Determine the [x, y] coordinate at the center of the cell enclosing the given text.  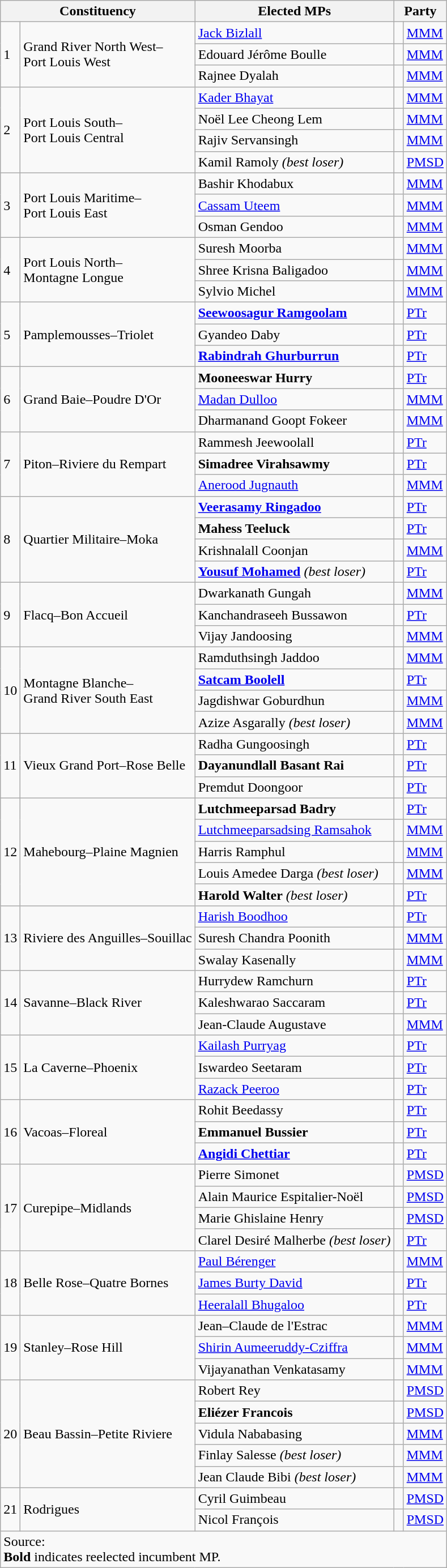
Azize Asgarally (best loser) [295, 723]
Shirin Aumeeruddy-Cziffra [295, 1348]
Edouard Jérôme Boulle [295, 54]
Jean-Claude Augustave [295, 1024]
Gyandeo Daby [295, 335]
Port Louis Maritime–Port Louis East [108, 205]
3 [10, 205]
Heeralall Bhugaloo [295, 1304]
Rohit Beedassy [295, 1110]
Vidula Nababasing [295, 1434]
Jack Bizlall [295, 33]
16 [10, 1132]
Iswardeo Seetaram [295, 1067]
Pierre Simonet [295, 1175]
Port Louis South–Port Louis Central [108, 130]
Rajnee Dyalah [295, 76]
Jean–Claude de l'Estrac [295, 1326]
Clarel Desiré Malherbe (best loser) [295, 1240]
Finlay Salesse (best loser) [295, 1455]
15 [10, 1067]
La Caverne–Phoenix [108, 1067]
Madan Dulloo [295, 399]
Lutchmeeparsadsing Ramsahok [295, 830]
Nicol François [295, 1520]
Rodrigues [108, 1509]
Alain Maurice Espitalier-Noël [295, 1197]
Grand Baie–Poudre D'Or [108, 399]
Source: Bold indicates reelected incumbent MP. [224, 1549]
Louis Amedee Darga (best loser) [295, 873]
Harish Boodhoo [295, 916]
18 [10, 1283]
Rajiv Servansingh [295, 140]
19 [10, 1348]
Flacq–Bon Accueil [108, 614]
Riviere des Anguilles–Souillac [108, 938]
Beau Bassin–Petite Riviere [108, 1434]
1 [10, 54]
Pamplemousses–Triolet [108, 335]
Party [420, 11]
Shree Krisna Baligadoo [295, 270]
Razack Peeroo [295, 1089]
Osman Gendoo [295, 227]
13 [10, 938]
Jagdishwar Goburdhun [295, 701]
Sylvio Michel [295, 292]
Curepipe–Midlands [108, 1207]
Marie Ghislaine Henry [295, 1218]
Simadree Virahsawmy [295, 464]
6 [10, 399]
Dharmanand Goopt Fokeer [295, 421]
Stanley–Rose Hill [108, 1348]
Seewoosagur Ramgoolam [295, 313]
Kailash Purryag [295, 1046]
Mooneeswar Hurry [295, 378]
Mahess Teeluck [295, 528]
Rabindrah Ghurburrun [295, 356]
Vieux Grand Port–Rose Belle [108, 766]
2 [10, 130]
10 [10, 690]
Robert Rey [295, 1391]
Radha Gungoosingh [295, 744]
Kamil Ramoly (best loser) [295, 162]
Rammesh Jeewoolall [295, 442]
Harris Ramphul [295, 852]
Krishnalall Coonjan [295, 550]
Quartier Militaire–Moka [108, 539]
Vacoas–Floreal [108, 1132]
Dayanundlall Basant Rai [295, 766]
Constituency [97, 11]
Paul Bérenger [295, 1261]
Premdut Doongoor [295, 787]
12 [10, 852]
9 [10, 614]
Yousuf Mohamed (best loser) [295, 571]
Dwarkanath Gungah [295, 593]
Cyril Guimbeau [295, 1498]
Kaleshwarao Saccaram [295, 1003]
Mahebourg–Plaine Magnien [108, 852]
4 [10, 270]
Lutchmeeparsad Badry [295, 809]
Montagne Blanche–Grand River South East [108, 690]
Vijayanathan Venkatasamy [295, 1369]
Belle Rose–Quatre Bornes [108, 1283]
Vijay Jandoosing [295, 636]
Eliézer Francois [295, 1412]
Angidi Chettiar [295, 1153]
7 [10, 464]
21 [10, 1509]
Jean Claude Bibi (best loser) [295, 1477]
17 [10, 1207]
Suresh Moorba [295, 248]
Hurrydew Ramchurn [295, 981]
Port Louis North–Montagne Longue [108, 270]
Ramduthsingh Jaddoo [295, 658]
5 [10, 335]
Anerood Jugnauth [295, 485]
James Burty David [295, 1283]
Noël Lee Cheong Lem [295, 119]
Bashir Khodabux [295, 183]
11 [10, 766]
20 [10, 1434]
Elected MPs [295, 11]
Veerasamy Ringadoo [295, 507]
Harold Walter (best loser) [295, 895]
14 [10, 1003]
Grand River North West–Port Louis West [108, 54]
Savanne–Black River [108, 1003]
Emmanuel Bussier [295, 1132]
Suresh Chandra Poonith [295, 938]
Satcam Boolell [295, 680]
8 [10, 539]
Swalay Kasenally [295, 960]
Kader Bhayat [295, 97]
Piton–Riviere du Rempart [108, 464]
Kanchandraseeh Bussawon [295, 614]
Cassam Uteem [295, 205]
